Locate the cell with the specified text and output its (X, Y) center coordinate. 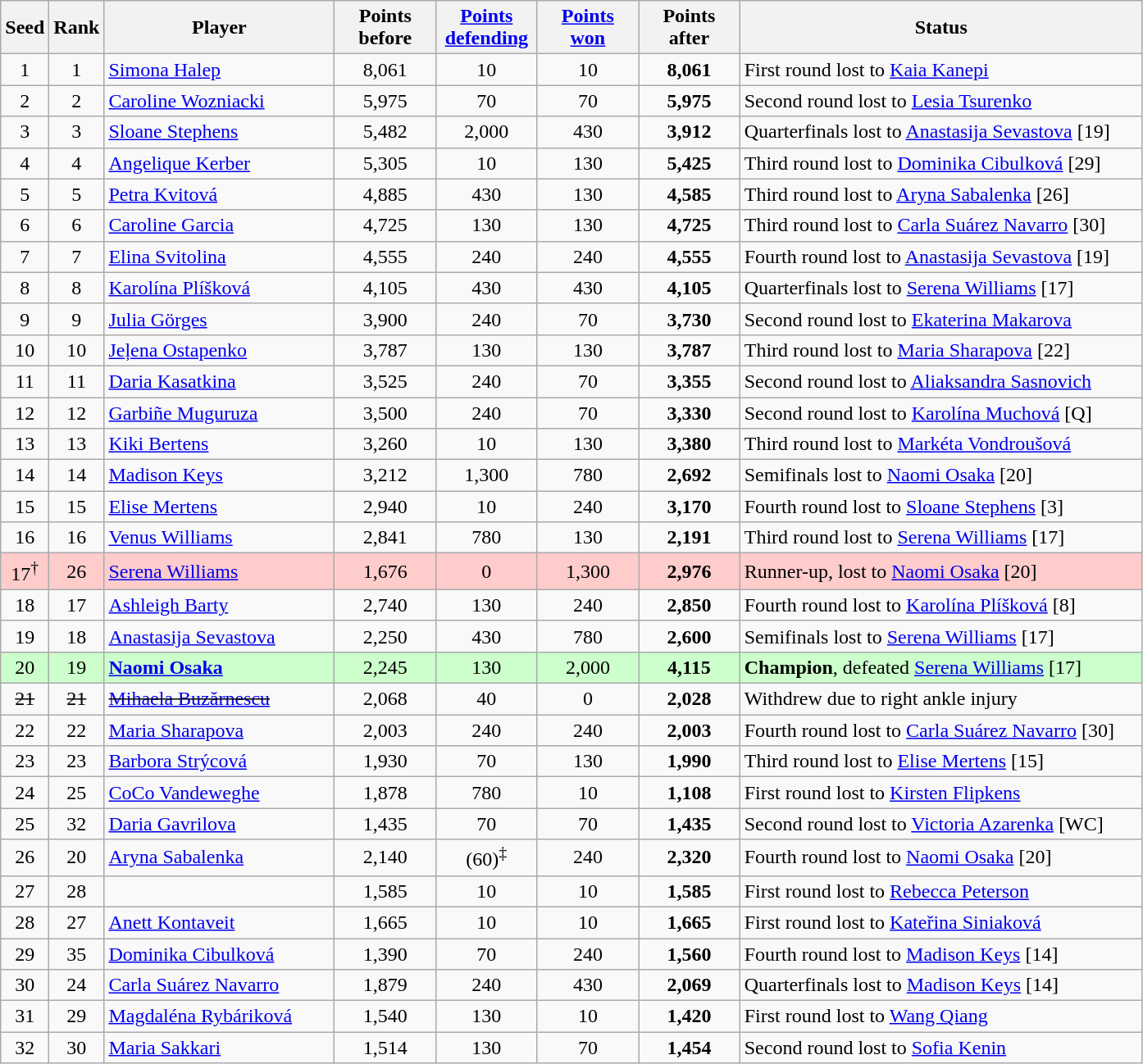
First round lost to Kateřina Siniaková (941, 922)
4,885 (385, 194)
Third round lost to Elise Mertens [15] (941, 762)
Quarterfinals lost to Serena Williams [17] (941, 288)
2,850 (690, 605)
Second round lost to Victoria Azarenka [WC] (941, 824)
Points won (588, 28)
Third round lost to Aryna Sabalenka [26] (941, 194)
Anastasija Sevastova (220, 636)
5,482 (385, 132)
Quarterfinals lost to Anastasija Sevastova [19] (941, 132)
40 (487, 699)
1,878 (385, 793)
Second round lost to Lesia Tsurenko (941, 101)
17† (25, 572)
Fourth round lost to Sloane Stephens [3] (941, 507)
Points after (690, 28)
Third round lost to Markéta Vondroušová (941, 444)
Kiki Bertens (220, 444)
Jeļena Ostapenko (220, 350)
2,068 (385, 699)
CoCo Vandeweghe (220, 793)
3,260 (385, 444)
Naomi Osaka (220, 667)
5,425 (690, 163)
4,115 (690, 667)
35 (77, 954)
First round lost to Kaia Kanepi (941, 70)
Semifinals lost to Serena Williams [17] (941, 636)
Magdaléna Rybáriková (220, 1016)
Mihaela Buzărnescu (220, 699)
Carla Suárez Navarro (220, 985)
4,585 (690, 194)
2,250 (385, 636)
Anett Kontaveit (220, 922)
Julia Görges (220, 319)
2,245 (385, 667)
2,140 (385, 857)
2,320 (690, 857)
3,525 (385, 381)
Caroline Garcia (220, 225)
3,730 (690, 319)
1,390 (385, 954)
Maria Sharapova (220, 730)
1,514 (385, 1048)
1,560 (690, 954)
3,900 (385, 319)
Third round lost to Carla Suárez Navarro [30] (941, 225)
First round lost to Kirsten Flipkens (941, 793)
Second round lost to Karolína Muchová [Q] (941, 412)
Champion, defeated Serena Williams [17] (941, 667)
Fourth round lost to Madison Keys [14] (941, 954)
Quarterfinals lost to Madison Keys [14] (941, 985)
Venus Williams (220, 538)
3,912 (690, 132)
2,600 (690, 636)
1,990 (690, 762)
Serena Williams (220, 572)
3,330 (690, 412)
1,420 (690, 1016)
Aryna Sabalenka (220, 857)
Fourth round lost to Anastasija Sevastova [19] (941, 257)
1,879 (385, 985)
2,740 (385, 605)
Third round lost to Maria Sharapova [22] (941, 350)
2,976 (690, 572)
3,170 (690, 507)
31 (25, 1016)
Dominika Cibulková (220, 954)
Caroline Wozniacki (220, 101)
Semifinals lost to Naomi Osaka [20] (941, 475)
(60)‡ (487, 857)
Fourth round lost to Karolína Plíšková [8] (941, 605)
2,191 (690, 538)
Seed (25, 28)
Rank (77, 28)
1,676 (385, 572)
Third round lost to Dominika Cibulková [29] (941, 163)
1,108 (690, 793)
Karolína Plíšková (220, 288)
2,692 (690, 475)
Second round lost to Sofia Kenin (941, 1048)
1,930 (385, 762)
Elina Svitolina (220, 257)
Status (941, 28)
Fourth round lost to Naomi Osaka [20] (941, 857)
3,500 (385, 412)
Sloane Stephens (220, 132)
Third round lost to Serena Williams [17] (941, 538)
3,355 (690, 381)
First round lost to Wang Qiang (941, 1016)
Petra Kvitová (220, 194)
Maria Sakkari (220, 1048)
Second round lost to Ekaterina Makarova (941, 319)
Daria Gavrilova (220, 824)
Ashleigh Barty (220, 605)
2,940 (385, 507)
Second round lost to Aliaksandra Sasnovich (941, 381)
Angelique Kerber (220, 163)
3,380 (690, 444)
Garbiñe Muguruza (220, 412)
1,540 (385, 1016)
17 (77, 605)
2,069 (690, 985)
3,212 (385, 475)
Withdrew due to right ankle injury (941, 699)
Madison Keys (220, 475)
2,841 (385, 538)
2,028 (690, 699)
1,454 (690, 1048)
Runner-up, lost to Naomi Osaka [20] (941, 572)
Daria Kasatkina (220, 381)
Elise Mertens (220, 507)
Fourth round lost to Carla Suárez Navarro [30] (941, 730)
Points before (385, 28)
Barbora Strýcová (220, 762)
Simona Halep (220, 70)
First round lost to Rebecca Peterson (941, 891)
Points defending (487, 28)
Player (220, 28)
5,305 (385, 163)
